Detect which cell encompasses the target text, then output its [X, Y] center coordinate. 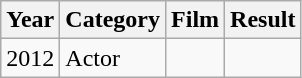
Actor [113, 58]
Result [263, 20]
Year [30, 20]
2012 [30, 58]
Category [113, 20]
Film [196, 20]
